Locate the cell with the specified text and output its [x, y] center coordinate. 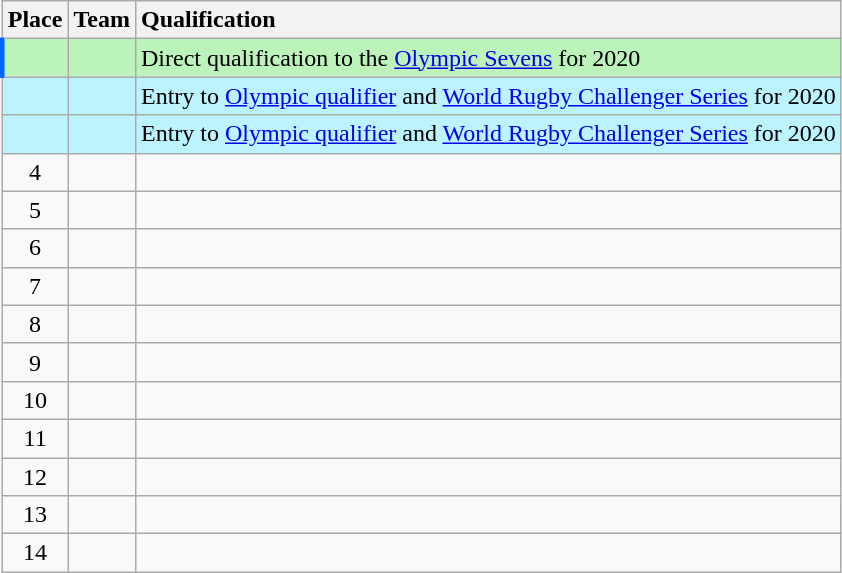
9 [35, 362]
14 [35, 553]
5 [35, 210]
6 [35, 248]
4 [35, 172]
8 [35, 324]
13 [35, 515]
Direct qualification to the Olympic Sevens for 2020 [488, 58]
11 [35, 438]
Qualification [488, 20]
Team [102, 20]
Place [35, 20]
7 [35, 286]
10 [35, 400]
12 [35, 477]
